From the cell containing the given text, extract its center point as [x, y] coordinate. 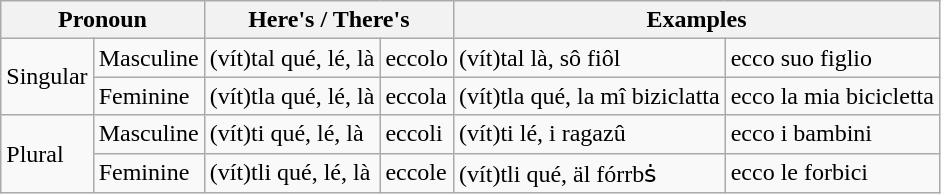
(vít)tli qué, äl fórrbṡ [590, 173]
eccole [417, 173]
ecco suo figlio [832, 58]
ecco i bambini [832, 134]
Pronoun [102, 20]
eccola [417, 96]
Singular [47, 77]
Here's / There's [328, 20]
eccoli [417, 134]
(vít)tla qué, la mî biziclatta [590, 96]
(vít)tal là, sô fiôl [590, 58]
Examples [697, 20]
ecco le forbici [832, 173]
Plural [47, 154]
eccolo [417, 58]
(vít)tal qué, lé, là [292, 58]
(vít)ti qué, lé, là [292, 134]
(vít)tli qué, lé, là [292, 173]
ecco la mia bicicletta [832, 96]
(vít)ti lé, i ragazû [590, 134]
(vít)tla qué, lé, là [292, 96]
